Provide the [X, Y] coordinate of the cell's center where the given text is located.  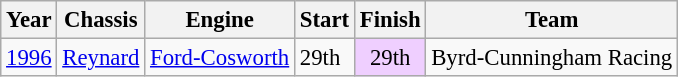
Chassis [101, 20]
Ford-Cosworth [220, 58]
1996 [29, 58]
Year [29, 20]
Engine [220, 20]
Start [325, 20]
Byrd-Cunningham Racing [552, 58]
Team [552, 20]
Finish [390, 20]
Reynard [101, 58]
